From the cell containing the given text, extract its center point as [X, Y] coordinate. 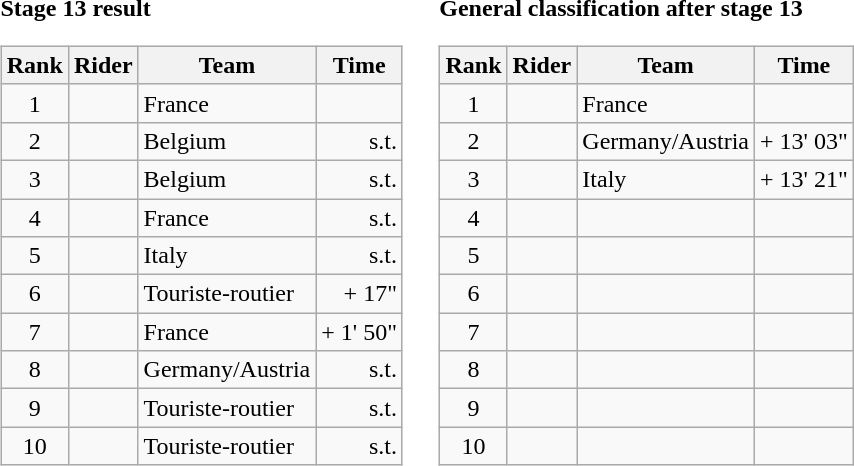
+ 13' 03" [804, 141]
+ 17" [360, 294]
+ 1' 50" [360, 332]
+ 13' 21" [804, 179]
